Output the [x, y] coordinate of the center of the cell containing the given text.  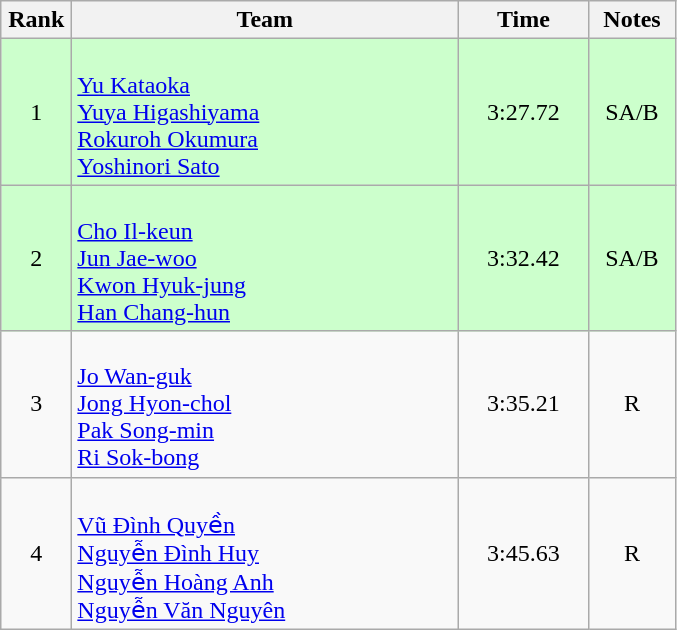
Vũ Đình QuyềnNguyễn Đình HuyNguyễn Hoàng AnhNguyễn Văn Nguyên [265, 553]
Cho Il-keunJun Jae-wooKwon Hyuk-jungHan Chang-hun [265, 258]
Notes [632, 20]
2 [36, 258]
1 [36, 112]
3:32.42 [524, 258]
Time [524, 20]
3:27.72 [524, 112]
4 [36, 553]
3:35.21 [524, 404]
3:45.63 [524, 553]
3 [36, 404]
Rank [36, 20]
Team [265, 20]
Jo Wan-gukJong Hyon-cholPak Song-minRi Sok-bong [265, 404]
Yu KataokaYuya HigashiyamaRokuroh OkumuraYoshinori Sato [265, 112]
